Scan for the cell matching the given text and deliver its (x, y) coordinate at center. 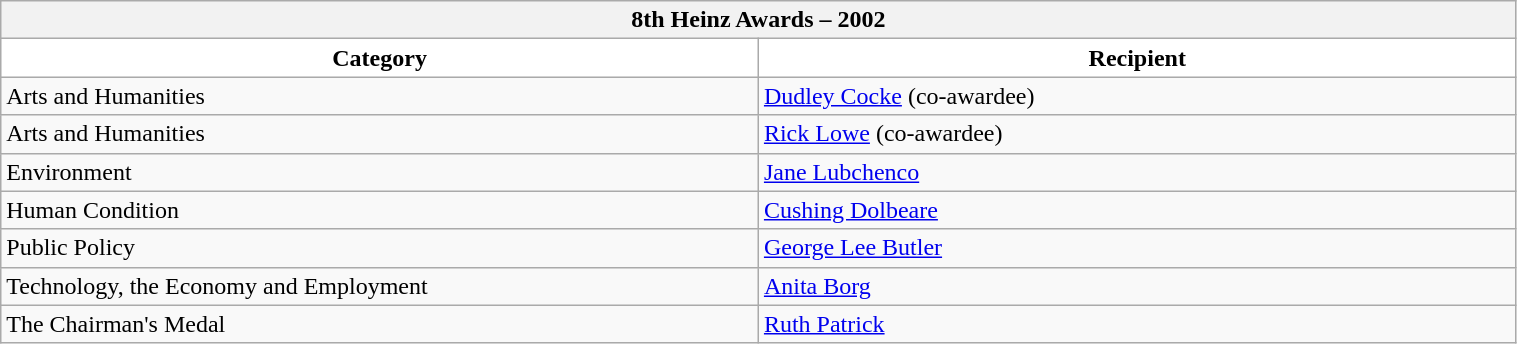
Ruth Patrick (1137, 324)
Recipient (1137, 58)
Environment (380, 172)
Cushing Dolbeare (1137, 210)
Human Condition (380, 210)
Anita Borg (1137, 286)
Category (380, 58)
Rick Lowe (co-awardee) (1137, 134)
Jane Lubchenco (1137, 172)
George Lee Butler (1137, 248)
8th Heinz Awards – 2002 (758, 20)
The Chairman's Medal (380, 324)
Technology, the Economy and Employment (380, 286)
Public Policy (380, 248)
Dudley Cocke (co-awardee) (1137, 96)
